Determine the [x, y] coordinate at the center of the cell enclosing the given text.  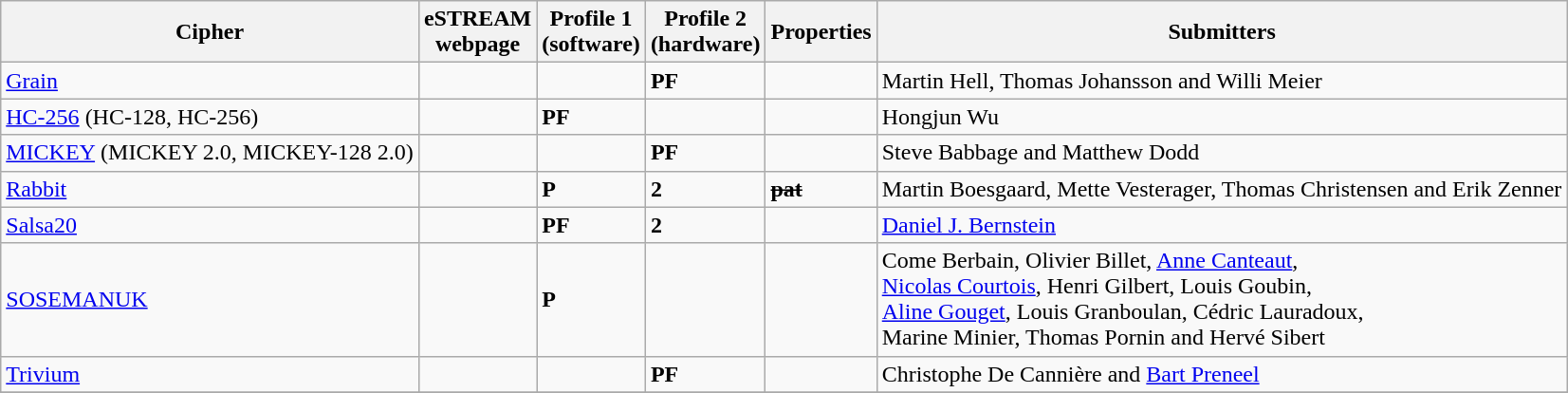
Daniel J. Bernstein [1222, 225]
Grain [211, 81]
HC-256 (HC-128, HC-256) [211, 117]
Rabbit [211, 189]
MICKEY (MICKEY 2.0, MICKEY-128 2.0) [211, 153]
Trivium [211, 374]
Christophe De Cannière and Bart Preneel [1222, 374]
Steve Babbage and Matthew Dodd [1222, 153]
Martin Hell, Thomas Johansson and Willi Meier [1222, 81]
Profile 1(software) [592, 32]
pat [821, 189]
Properties [821, 32]
Martin Boesgaard, Mette Vesterager, Thomas Christensen and Erik Zenner [1222, 189]
Hongjun Wu [1222, 117]
Salsa20 [211, 225]
Cipher [211, 32]
eSTREAMwebpage [477, 32]
Profile 2(hardware) [706, 32]
Submitters [1222, 32]
SOSEMANUK [211, 300]
